Capture the cell that displays the provided text and extract its [X, Y] central coordinate. 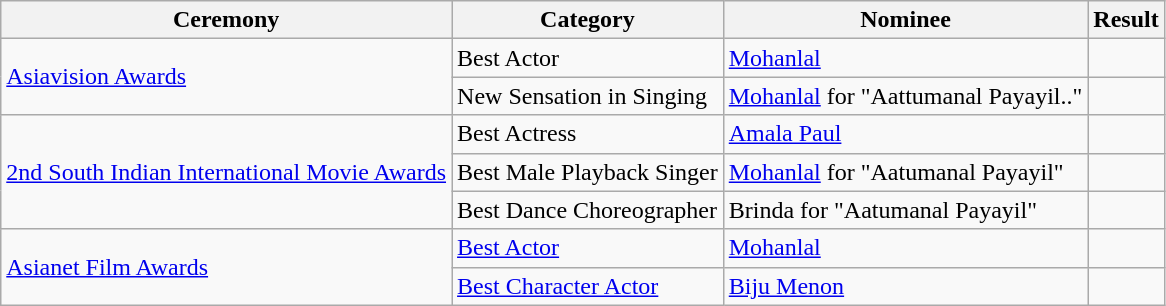
Asianet Film Awards [226, 267]
Mohanlal for "Aattumanal Payayil.." [906, 96]
Nominee [906, 20]
2nd South Indian International Movie Awards [226, 172]
Biju Menon [906, 286]
Asiavision Awards [226, 77]
Amala Paul [906, 134]
Best Character Actor [588, 286]
Category [588, 20]
Best Dance Choreographer [588, 210]
New Sensation in Singing [588, 96]
Result [1126, 20]
Ceremony [226, 20]
Mohanlal for "Aatumanal Payayil" [906, 172]
Best Actress [588, 134]
Brinda for "Aatumanal Payayil" [906, 210]
Best Male Playback Singer [588, 172]
